Return [x, y] of the center of cell containing provided text 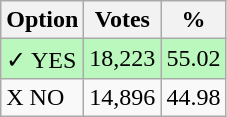
X NO [42, 97]
18,223 [122, 59]
✓ YES [42, 59]
44.98 [194, 97]
Option [42, 20]
55.02 [194, 59]
Votes [122, 20]
14,896 [122, 97]
% [194, 20]
